Pinpoint the cell where the given text exists, returning its [x, y] midpoint coordinate. 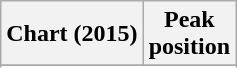
Peakposition [189, 34]
Chart (2015) [72, 34]
